Find where the given text appears and provide that cell's center as (x, y) coordinate. 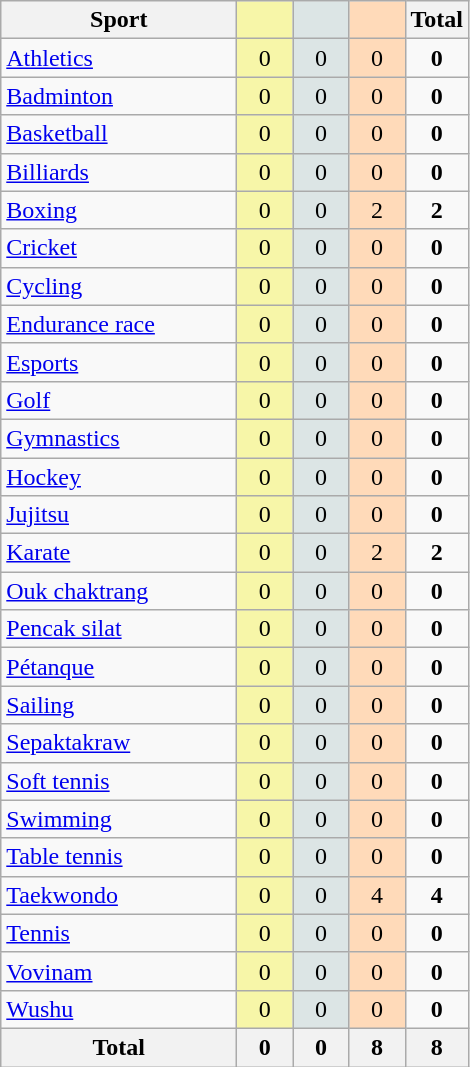
Sailing (119, 705)
Endurance race (119, 324)
Athletics (119, 58)
Jujitsu (119, 515)
Ouk chaktrang (119, 591)
Billiards (119, 172)
Hockey (119, 477)
Pétanque (119, 667)
Esports (119, 362)
Sport (119, 20)
Basketball (119, 134)
Karate (119, 553)
Swimming (119, 819)
Vovinam (119, 971)
Cricket (119, 248)
Golf (119, 400)
Cycling (119, 286)
Boxing (119, 210)
Badminton (119, 96)
Pencak silat (119, 629)
Soft tennis (119, 781)
Sepaktakraw (119, 743)
Taekwondo (119, 895)
Tennis (119, 933)
Wushu (119, 1009)
Gymnastics (119, 438)
Table tennis (119, 857)
